Detect which cell encompasses the target text, then output its [X, Y] center coordinate. 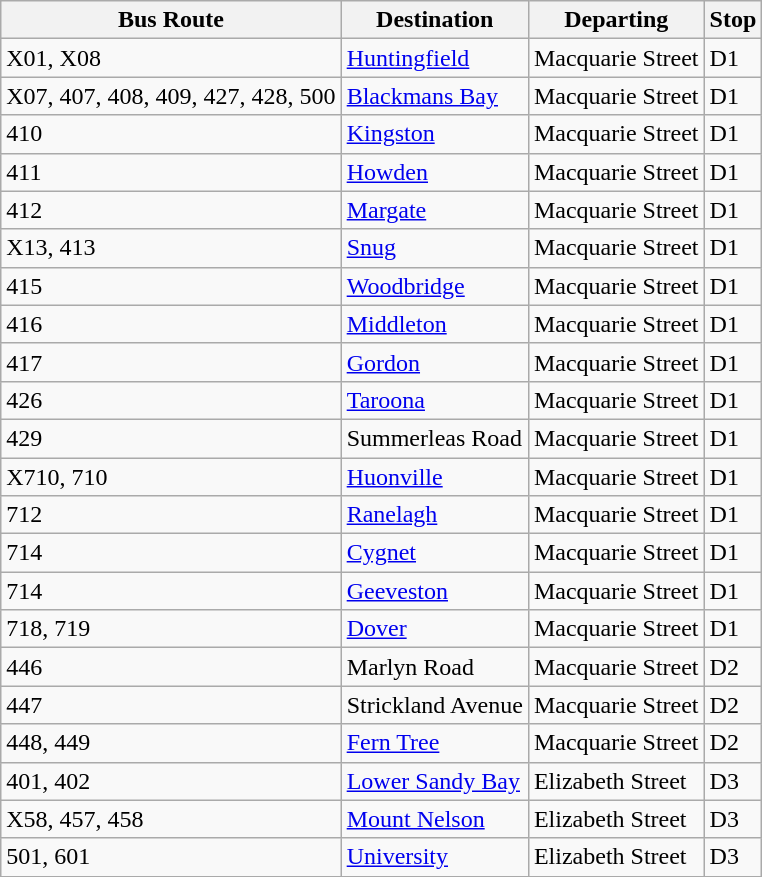
X710, 710 [171, 477]
Strickland Avenue [434, 705]
448, 449 [171, 743]
Dover [434, 629]
Lower Sandy Bay [434, 781]
Bus Route [171, 20]
412 [171, 210]
Geeveston [434, 591]
Destination [434, 20]
501, 601 [171, 857]
Departing [616, 20]
Summerleas Road [434, 438]
X07, 407, 408, 409, 427, 428, 500 [171, 96]
446 [171, 667]
Marlyn Road [434, 667]
447 [171, 705]
712 [171, 515]
Huntingfield [434, 58]
Snug [434, 248]
Cygnet [434, 553]
X01, X08 [171, 58]
401, 402 [171, 781]
X13, 413 [171, 248]
Kingston [434, 134]
Taroona [434, 400]
X58, 457, 458 [171, 819]
Howden [434, 172]
429 [171, 438]
426 [171, 400]
Gordon [434, 362]
718, 719 [171, 629]
410 [171, 134]
Margate [434, 210]
Middleton [434, 324]
Mount Nelson [434, 819]
Woodbridge [434, 286]
University [434, 857]
Blackmans Bay [434, 96]
Fern Tree [434, 743]
Ranelagh [434, 515]
417 [171, 362]
415 [171, 286]
Stop [733, 20]
416 [171, 324]
411 [171, 172]
Huonville [434, 477]
